Scan for the cell matching the given text and deliver its (X, Y) coordinate at center. 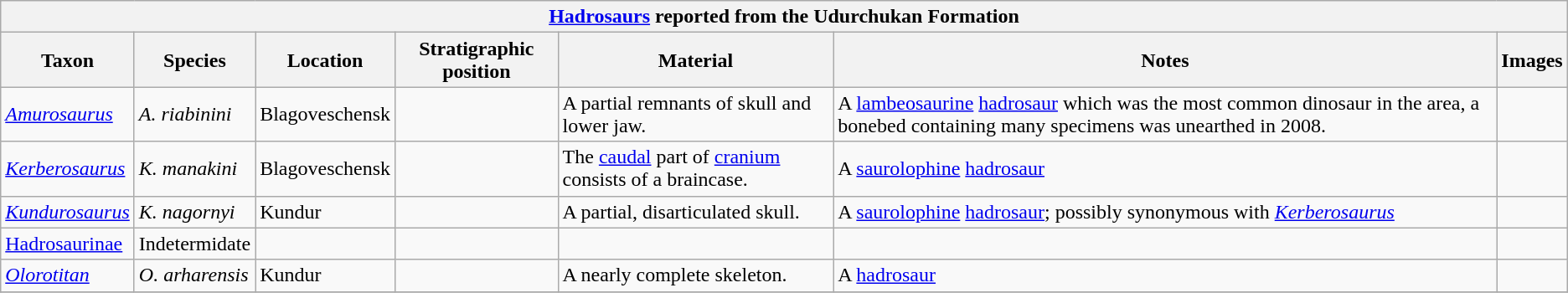
Location (325, 60)
A hadrosaur (1165, 275)
The caudal part of cranium consists of a braincase. (695, 169)
A. riabinini (194, 114)
A nearly complete skeleton. (695, 275)
Kundurosaurus (68, 212)
O. arharensis (194, 275)
K. nagornyi (194, 212)
Images (1532, 60)
A saurolophine hadrosaur; possibly synonymous with Kerberosaurus (1165, 212)
Amurosaurus (68, 114)
Species (194, 60)
Material (695, 60)
Kerberosaurus (68, 169)
A partial remnants of skull and lower jaw. (695, 114)
Olorotitan (68, 275)
Taxon (68, 60)
Hadrosaurs reported from the Udurchukan Formation (784, 17)
A saurolophine hadrosaur (1165, 169)
A lambeosaurine hadrosaur which was the most common dinosaur in the area, a bonebed containing many specimens was unearthed in 2008. (1165, 114)
Indetermidate (194, 244)
Stratigraphic position (477, 60)
Notes (1165, 60)
K. manakini (194, 169)
A partial, disarticulated skull. (695, 212)
Hadrosaurinae (68, 244)
